Identify which cell holds the provided text, then report its (x, y) central coordinate. 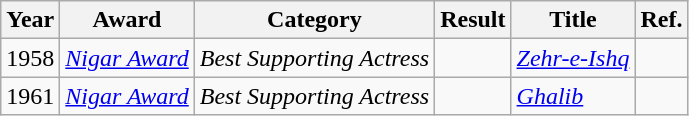
Award (127, 20)
Title (573, 20)
1961 (30, 96)
1958 (30, 58)
Ghalib (573, 96)
Ref. (662, 20)
Category (314, 20)
Result (473, 20)
Zehr-e-Ishq (573, 58)
Year (30, 20)
